Return (x, y) of the center of cell containing provided text 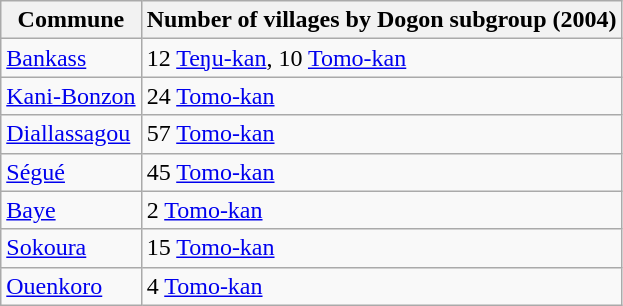
57 Tomo-kan (382, 134)
Bankass (71, 58)
Baye (71, 210)
4 Tomo-kan (382, 286)
Number of villages by Dogon subgroup (2004) (382, 20)
2 Tomo-kan (382, 210)
15 Tomo-kan (382, 248)
24 Tomo-kan (382, 96)
Kani-Bonzon (71, 96)
Commune (71, 20)
Ségué (71, 172)
12 Teŋu-kan, 10 Tomo-kan (382, 58)
Ouenkoro (71, 286)
45 Tomo-kan (382, 172)
Diallassagou (71, 134)
Sokoura (71, 248)
